From the cell containing the given text, extract its center point as [x, y] coordinate. 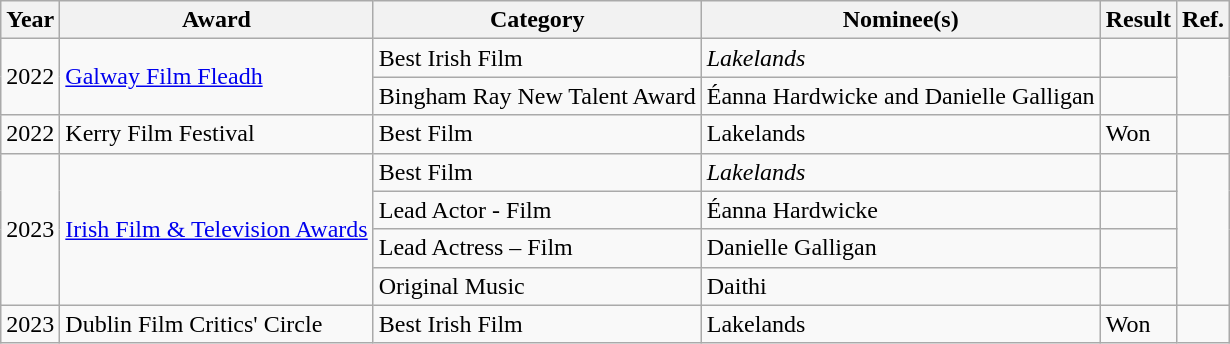
Galway Film Fleadh [216, 77]
Lead Actor - Film [537, 210]
Award [216, 20]
Éanna Hardwicke and Danielle Galligan [900, 96]
Bingham Ray New Talent Award [537, 96]
Lead Actress – Film [537, 248]
Nominee(s) [900, 20]
Category [537, 20]
Ref. [1204, 20]
Irish Film & Television Awards [216, 229]
Original Music [537, 286]
Result [1138, 20]
Year [30, 20]
Daithi [900, 286]
Dublin Film Critics' Circle [216, 324]
Kerry Film Festival [216, 134]
Danielle Galligan [900, 248]
Éanna Hardwicke [900, 210]
